For the text-containing cell, return its midpoint in (x, y) coordinate format. 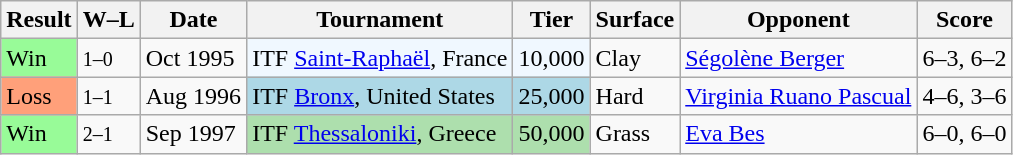
Aug 1996 (193, 96)
Eva Bes (798, 134)
ITF Saint-Raphaël, France (380, 58)
10,000 (552, 58)
Oct 1995 (193, 58)
Tier (552, 20)
Loss (39, 96)
Ségolène Berger (798, 58)
Surface (635, 20)
1–0 (108, 58)
Score (964, 20)
Clay (635, 58)
50,000 (552, 134)
Tournament (380, 20)
6–3, 6–2 (964, 58)
Sep 1997 (193, 134)
Virginia Ruano Pascual (798, 96)
4–6, 3–6 (964, 96)
Grass (635, 134)
ITF Thessaloniki, Greece (380, 134)
2–1 (108, 134)
6–0, 6–0 (964, 134)
Opponent (798, 20)
ITF Bronx, United States (380, 96)
1–1 (108, 96)
25,000 (552, 96)
W–L (108, 20)
Date (193, 20)
Hard (635, 96)
Result (39, 20)
